Determine the [x, y] coordinate at the center of the cell enclosing the given text.  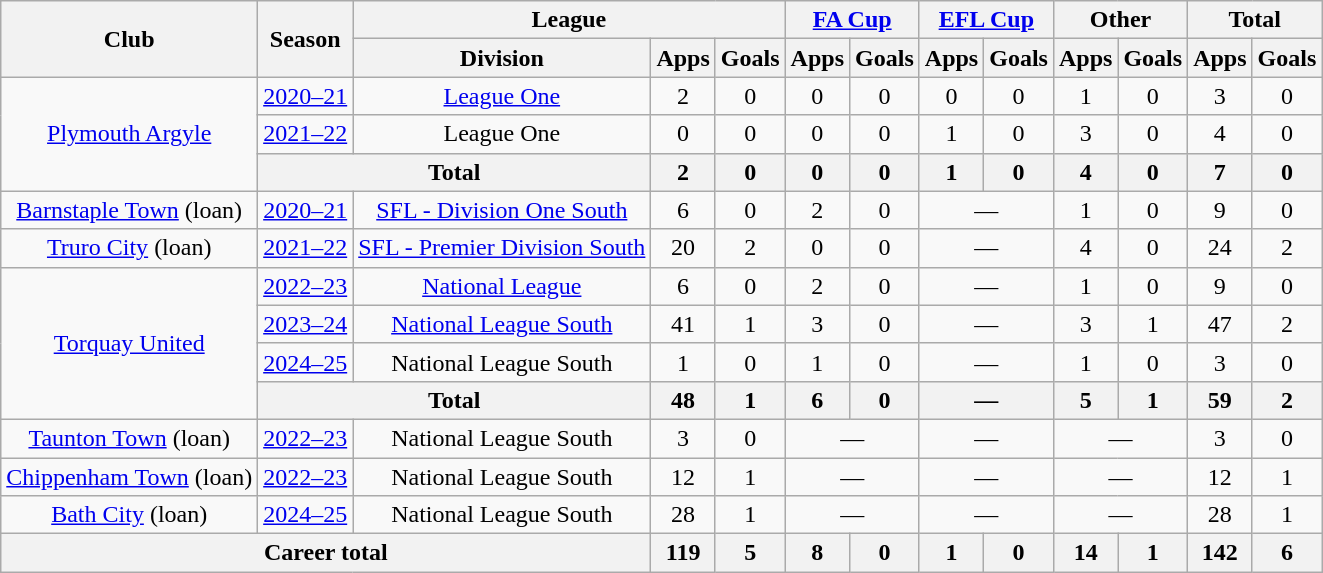
142 [1220, 553]
59 [1220, 400]
Bath City (loan) [130, 515]
EFL Cup [986, 20]
7 [1220, 172]
Barnstaple Town (loan) [130, 210]
20 [683, 248]
National League [502, 286]
Torquay United [130, 343]
Career total [326, 553]
FA Cup [852, 20]
Chippenham Town (loan) [130, 477]
8 [817, 553]
Other [1120, 20]
Season [306, 39]
119 [683, 553]
Truro City (loan) [130, 248]
Division [502, 58]
2023–24 [306, 324]
14 [1085, 553]
SFL - Premier Division South [502, 248]
SFL - Division One South [502, 210]
Club [130, 39]
41 [683, 324]
24 [1220, 248]
47 [1220, 324]
League [569, 20]
Taunton Town (loan) [130, 438]
48 [683, 400]
Plymouth Argyle [130, 134]
